Detect which cell encompasses the target text, then output its [x, y] center coordinate. 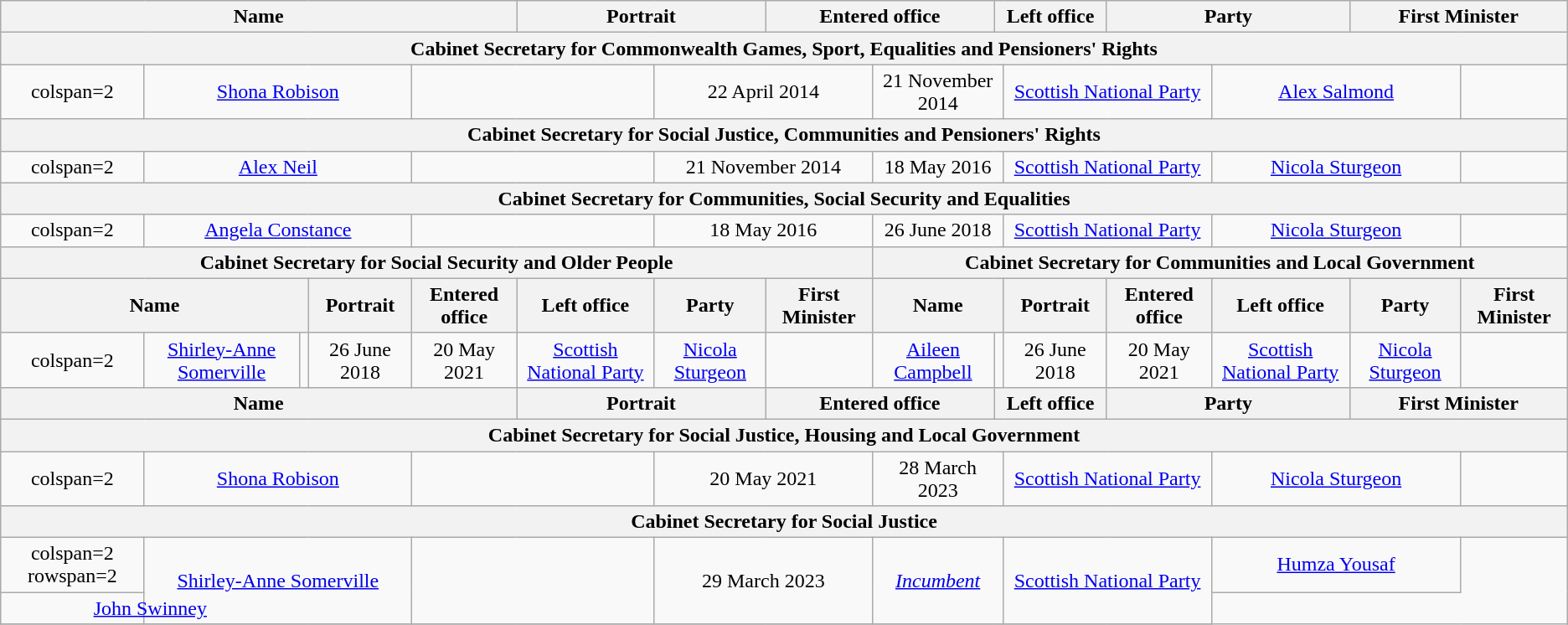
Cabinet Secretary for Social Justice, Communities and Pensioners' Rights [784, 135]
Alex Neil [278, 167]
Alex Salmond [1336, 92]
29 March 2023 [763, 581]
28 March 2023 [938, 478]
Cabinet Secretary for Communities, Social Security and Equalities [784, 199]
colspan=2 rowspan=2 [72, 565]
John Swinney [150, 608]
Aileen Campbell [933, 360]
Incumbent [938, 581]
Angela Constance [278, 230]
Cabinet Secretary for Commonwealth Games, Sport, Equalities and Pensioners' Rights [784, 49]
Cabinet Secretary for Social Security and Older People [437, 262]
Cabinet Secretary for Social Justice, Housing and Local Government [784, 435]
Humza Yousaf [1336, 565]
Cabinet Secretary for Social Justice [784, 522]
22 April 2014 [763, 92]
Cabinet Secretary for Communities and Local Government [1220, 262]
